From the cell containing the given text, extract its center point as (X, Y) coordinate. 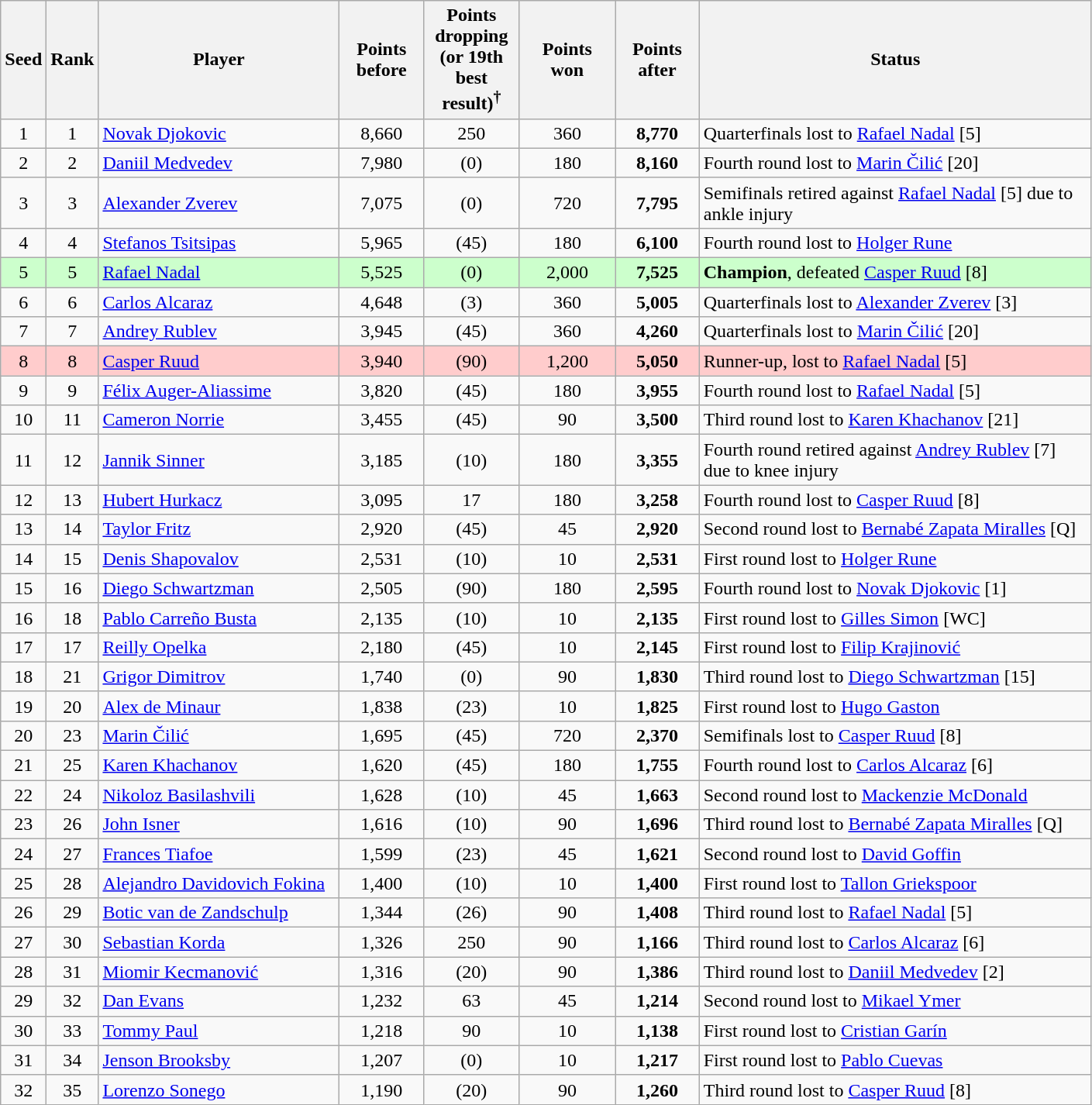
(26) (472, 913)
Third round lost to Diego Schwartzman [15] (895, 676)
Fourth round retired against Andrey Rublev [7] due to knee injury (895, 460)
1,616 (381, 824)
First round lost to Filip Krajinović (895, 647)
Fourth round lost to Marin Čilić [20] (895, 163)
8,160 (657, 163)
Third round lost to Casper Ruud [8] (895, 1090)
Casper Ruud (219, 361)
3,095 (381, 500)
Second round lost to Mikael Ymer (895, 1001)
First round lost to Cristian Garín (895, 1031)
Miomir Kecmanović (219, 972)
First round lost to Holger Rune (895, 559)
Seed (23, 60)
2,145 (657, 647)
1,207 (381, 1060)
Grigor Dimitrov (219, 676)
Alexander Zverev (219, 203)
Nikoloz Basilashvili (219, 795)
Frances Tiafoe (219, 854)
1,214 (657, 1001)
John Isner (219, 824)
Sebastian Korda (219, 942)
1,663 (657, 795)
Jenson Brooksby (219, 1060)
Karen Khachanov (219, 766)
Félix Auger-Aliassime (219, 391)
Semifinals retired against Rafael Nadal [5] due to ankle injury (895, 203)
Fourth round lost to Carlos Alcaraz [6] (895, 766)
5,525 (381, 273)
Andrey Rublev (219, 332)
Diego Schwartzman (219, 588)
1,696 (657, 824)
First round lost to Pablo Cuevas (895, 1060)
Fourth round lost to Rafael Nadal [5] (895, 391)
Fourth round lost to Casper Ruud [8] (895, 500)
Cameron Norrie (219, 420)
Semifinals lost to Casper Ruud [8] (895, 735)
1,190 (381, 1090)
1,232 (381, 1001)
Fourth round lost to Holger Rune (895, 243)
3,500 (657, 420)
7,980 (381, 163)
1,825 (657, 706)
Hubert Hurkacz (219, 500)
1,166 (657, 942)
3,940 (381, 361)
2,595 (657, 588)
3,955 (657, 391)
Third round lost to Daniil Medvedev [2] (895, 972)
1,386 (657, 972)
8,660 (381, 133)
1,740 (381, 676)
Second round lost to Mackenzie McDonald (895, 795)
19 (23, 706)
1,138 (657, 1031)
Second round lost to Bernabé Zapata Miralles [Q] (895, 529)
1,695 (381, 735)
Second round lost to David Goffin (895, 854)
3,945 (381, 332)
First round lost to Tallon Griekspoor (895, 883)
1,830 (657, 676)
Points after (657, 60)
Third round lost to Rafael Nadal [5] (895, 913)
Jannik Sinner (219, 460)
Player (219, 60)
3,820 (381, 391)
5,005 (657, 302)
Quarterfinals lost to Marin Čilić [20] (895, 332)
1,621 (657, 854)
63 (472, 1001)
Reilly Opelka (219, 647)
34 (73, 1060)
7,525 (657, 273)
First round lost to Gilles Simon [WC] (895, 618)
1,408 (657, 913)
1,838 (381, 706)
Points won (567, 60)
7,795 (657, 203)
Lorenzo Sonego (219, 1090)
Stefanos Tsitsipas (219, 243)
4,648 (381, 302)
2,180 (381, 647)
1,755 (657, 766)
22 (23, 795)
Fourth round lost to Novak Djokovic [1] (895, 588)
1,620 (381, 766)
Points dropping (or 19th best result)† (472, 60)
3,258 (657, 500)
Alex de Minaur (219, 706)
6,100 (657, 243)
33 (73, 1031)
1,316 (381, 972)
3,355 (657, 460)
Runner-up, lost to Rafael Nadal [5] (895, 361)
1,218 (381, 1031)
3,455 (381, 420)
4,260 (657, 332)
Pablo Carreño Busta (219, 618)
2,505 (381, 588)
Denis Shapovalov (219, 559)
1,628 (381, 795)
Quarterfinals lost to Rafael Nadal [5] (895, 133)
5,050 (657, 361)
2,370 (657, 735)
5,965 (381, 243)
Rafael Nadal (219, 273)
1,326 (381, 942)
Points before (381, 60)
1,200 (567, 361)
1,344 (381, 913)
Third round lost to Bernabé Zapata Miralles [Q] (895, 824)
1,260 (657, 1090)
Third round lost to Carlos Alcaraz [6] (895, 942)
35 (73, 1090)
Carlos Alcaraz (219, 302)
8,770 (657, 133)
7,075 (381, 203)
Third round lost to Karen Khachanov [21] (895, 420)
2,000 (567, 273)
Tommy Paul (219, 1031)
Taylor Fritz (219, 529)
Rank (73, 60)
1,599 (381, 854)
Daniil Medvedev (219, 163)
(3) (472, 302)
Champion, defeated Casper Ruud [8] (895, 273)
1,217 (657, 1060)
Alejandro Davidovich Fokina (219, 883)
First round lost to Hugo Gaston (895, 706)
Botic van de Zandschulp (219, 913)
Marin Čilić (219, 735)
Quarterfinals lost to Alexander Zverev [3] (895, 302)
Dan Evans (219, 1001)
Status (895, 60)
Novak Djokovic (219, 133)
3,185 (381, 460)
